Capture the cell that displays the provided text and extract its [X, Y] central coordinate. 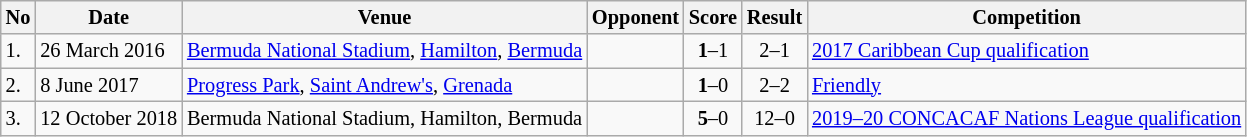
26 March 2016 [108, 51]
3. [18, 118]
Progress Park, Saint Andrew's, Grenada [384, 85]
1. [18, 51]
2–1 [774, 51]
No [18, 17]
Result [774, 17]
12 October 2018 [108, 118]
1–0 [713, 85]
Competition [1026, 17]
Venue [384, 17]
2–2 [774, 85]
2. [18, 85]
12–0 [774, 118]
1–1 [713, 51]
Date [108, 17]
Friendly [1026, 85]
2017 Caribbean Cup qualification [1026, 51]
5–0 [713, 118]
Score [713, 17]
2019–20 CONCACAF Nations League qualification [1026, 118]
Opponent [636, 17]
8 June 2017 [108, 85]
